Locate the cell with the specified text and output its [x, y] center coordinate. 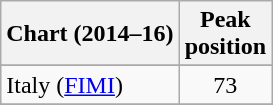
73 [225, 85]
Italy (FIMI) [90, 85]
Chart (2014–16) [90, 34]
Peakposition [225, 34]
